Identify which cell holds the provided text, then report its (x, y) central coordinate. 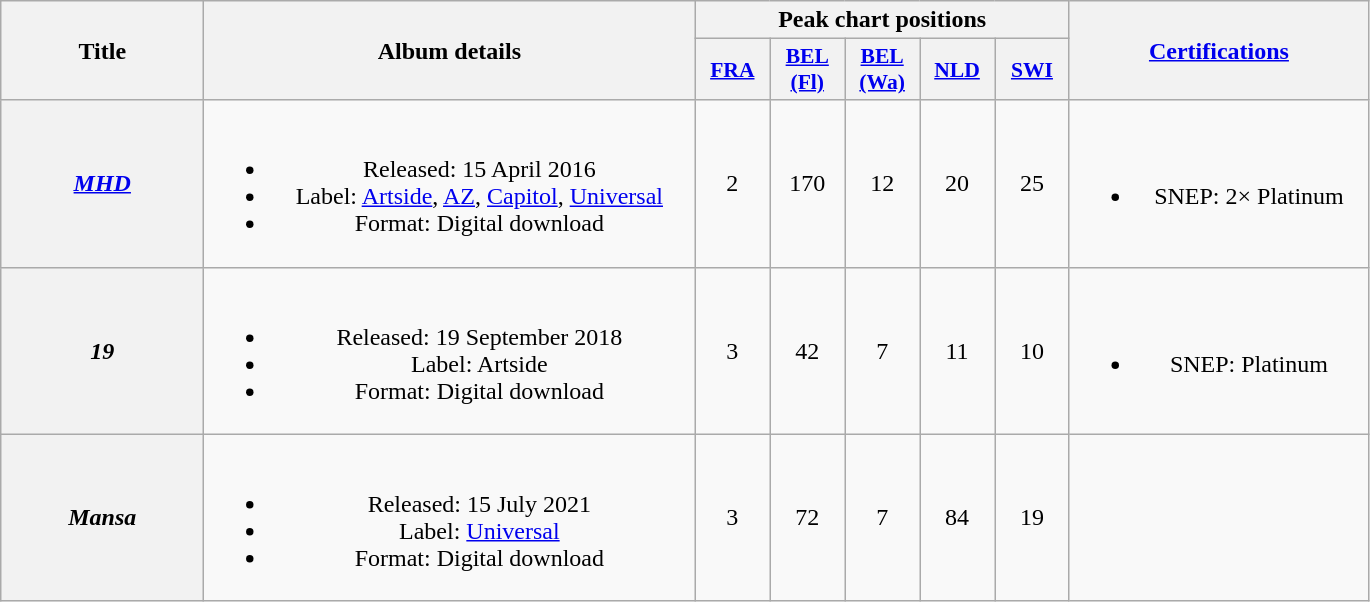
42 (808, 350)
11 (958, 350)
SNEP: Platinum (1218, 350)
20 (958, 184)
72 (808, 518)
25 (1032, 184)
Album details (450, 50)
MHD (102, 184)
BEL (Fl) (808, 70)
SWI (1032, 70)
NLD (958, 70)
Title (102, 50)
FRA (732, 70)
Released: 15 April 2016Label: Artside, AZ, Capitol, UniversalFormat: Digital download (450, 184)
Released: 19 September 2018Label: ArtsideFormat: Digital download (450, 350)
BEL (Wa) (882, 70)
12 (882, 184)
SNEP: 2× Platinum (1218, 184)
Peak chart positions (882, 20)
Certifications (1218, 50)
84 (958, 518)
Mansa (102, 518)
10 (1032, 350)
Released: 15 July 2021Label: UniversalFormat: Digital download (450, 518)
2 (732, 184)
170 (808, 184)
